Capture the cell that displays the provided text and extract its (X, Y) central coordinate. 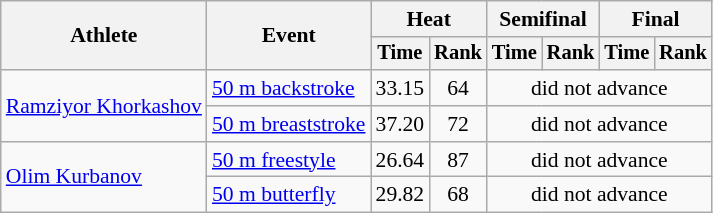
87 (458, 160)
Athlete (104, 36)
68 (458, 195)
Semifinal (543, 19)
Ramziyor Khorkashov (104, 106)
50 m freestyle (289, 160)
64 (458, 88)
72 (458, 124)
26.64 (400, 160)
33.15 (400, 88)
Final (655, 19)
29.82 (400, 195)
Event (289, 36)
50 m backstroke (289, 88)
50 m breaststroke (289, 124)
50 m butterfly (289, 195)
37.20 (400, 124)
Olim Kurbanov (104, 178)
Heat (429, 19)
